From the cell containing the given text, extract its center point as (x, y) coordinate. 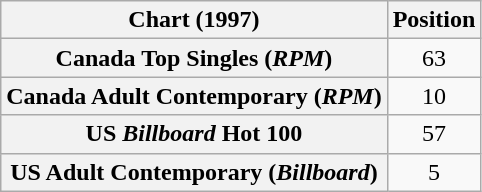
Canada Adult Contemporary (RPM) (194, 96)
US Billboard Hot 100 (194, 134)
10 (434, 96)
Position (434, 20)
63 (434, 58)
Canada Top Singles (RPM) (194, 58)
US Adult Contemporary (Billboard) (194, 172)
57 (434, 134)
Chart (1997) (194, 20)
5 (434, 172)
